Output the (X, Y) coordinate of the center of the cell containing the given text.  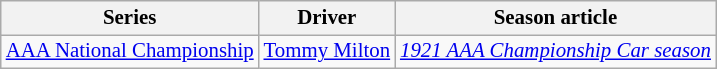
Series (130, 18)
Season article (556, 18)
AAA National Championship (130, 51)
1921 AAA Championship Car season (556, 51)
Driver (327, 18)
Tommy Milton (327, 51)
